Search for the cell housing the specified text and yield its [X, Y] center coordinate. 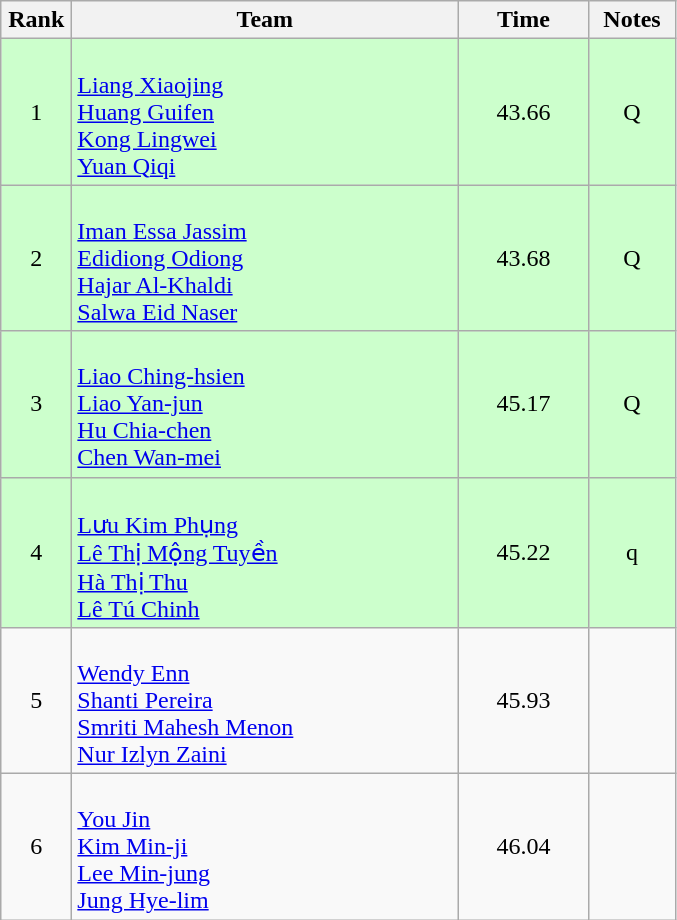
Rank [36, 20]
You JinKim Min-jiLee Min-jungJung Hye-lim [265, 847]
Iman Essa JassimEdidiong OdiongHajar Al-KhaldiSalwa Eid Naser [265, 258]
6 [36, 847]
Time [524, 20]
3 [36, 404]
45.17 [524, 404]
Liang XiaojingHuang GuifenKong LingweiYuan Qiqi [265, 112]
43.68 [524, 258]
43.66 [524, 112]
4 [36, 552]
1 [36, 112]
45.22 [524, 552]
Team [265, 20]
q [632, 552]
Notes [632, 20]
45.93 [524, 701]
5 [36, 701]
Liao Ching-hsienLiao Yan-junHu Chia-chenChen Wan-mei [265, 404]
46.04 [524, 847]
Wendy EnnShanti PereiraSmriti Mahesh MenonNur Izlyn Zaini [265, 701]
Lưu Kim PhụngLê Thị Mộng TuyềnHà Thị ThuLê Tú Chinh [265, 552]
2 [36, 258]
